Locate the cell with the specified text and output its [x, y] center coordinate. 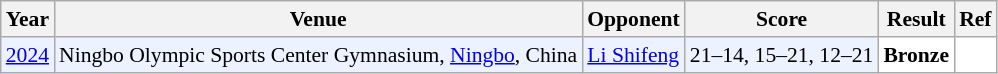
Li Shifeng [634, 55]
Score [782, 19]
Year [28, 19]
Venue [318, 19]
2024 [28, 55]
21–14, 15–21, 12–21 [782, 55]
Ref [975, 19]
Bronze [916, 55]
Opponent [634, 19]
Result [916, 19]
Ningbo Olympic Sports Center Gymnasium, Ningbo, China [318, 55]
